Identify which cell holds the provided text, then report its (X, Y) central coordinate. 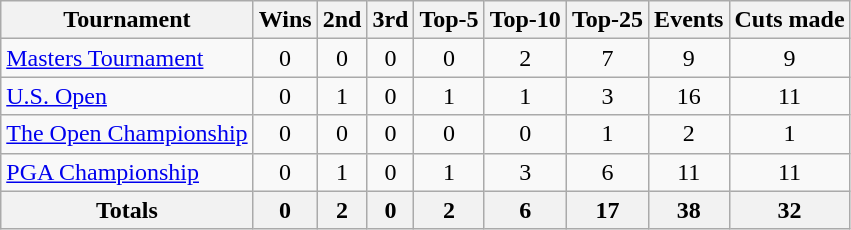
The Open Championship (127, 134)
Wins (285, 20)
Totals (127, 210)
U.S. Open (127, 96)
32 (790, 210)
Top-10 (525, 20)
Top-25 (607, 20)
38 (689, 210)
Masters Tournament (127, 58)
PGA Championship (127, 172)
Top-5 (449, 20)
Events (689, 20)
7 (607, 58)
Tournament (127, 20)
Cuts made (790, 20)
2nd (342, 20)
16 (689, 96)
3rd (390, 20)
17 (607, 210)
